Identify which cell holds the provided text, then report its [X, Y] central coordinate. 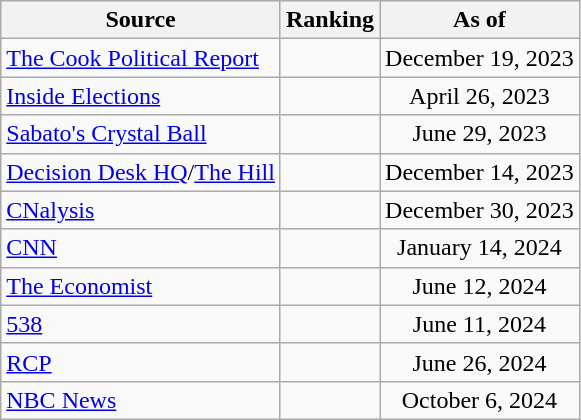
RCP [141, 362]
CNalysis [141, 210]
The Cook Political Report [141, 58]
June 12, 2024 [480, 286]
October 6, 2024 [480, 400]
Decision Desk HQ/The Hill [141, 172]
Source [141, 20]
NBC News [141, 400]
The Economist [141, 286]
Ranking [330, 20]
December 30, 2023 [480, 210]
April 26, 2023 [480, 96]
June 11, 2024 [480, 324]
538 [141, 324]
As of [480, 20]
Sabato's Crystal Ball [141, 134]
CNN [141, 248]
June 26, 2024 [480, 362]
Inside Elections [141, 96]
January 14, 2024 [480, 248]
June 29, 2023 [480, 134]
December 19, 2023 [480, 58]
December 14, 2023 [480, 172]
